Identify which cell holds the provided text, then report its (x, y) central coordinate. 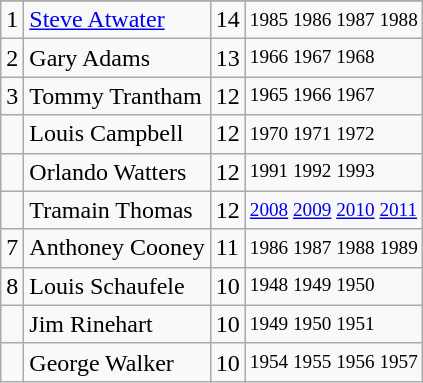
8 (12, 286)
7 (12, 248)
Steve Atwater (117, 20)
Tramain Thomas (117, 210)
3 (12, 96)
Anthoney Cooney (117, 248)
1985 1986 1987 1988 (334, 20)
Louis Schaufele (117, 286)
1949 1950 1951 (334, 324)
Jim Rinehart (117, 324)
Gary Adams (117, 58)
14 (228, 20)
13 (228, 58)
1986 1987 1988 1989 (334, 248)
George Walker (117, 362)
1965 1966 1967 (334, 96)
2008 2009 2010 2011 (334, 210)
1991 1992 1993 (334, 172)
1970 1971 1972 (334, 134)
2 (12, 58)
1954 1955 1956 1957 (334, 362)
1 (12, 20)
11 (228, 248)
1948 1949 1950 (334, 286)
1966 1967 1968 (334, 58)
Orlando Watters (117, 172)
Louis Campbell (117, 134)
Tommy Trantham (117, 96)
